Return [x, y] of the center of cell containing provided text 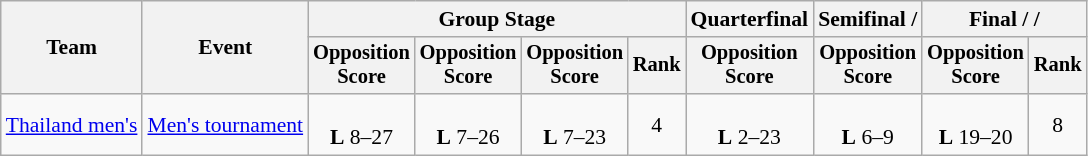
Group Stage [496, 19]
Quarterfinal [750, 19]
8 [1058, 124]
L 7–23 [574, 124]
L 8–27 [362, 124]
L 7–26 [468, 124]
Final / / [1004, 19]
Team [72, 48]
Men's tournament [225, 124]
Semifinal / [868, 19]
Event [225, 48]
4 [657, 124]
Thailand men's [72, 124]
L 6–9 [868, 124]
L 19–20 [976, 124]
L 2–23 [750, 124]
